Search for the cell housing the specified text and yield its [X, Y] center coordinate. 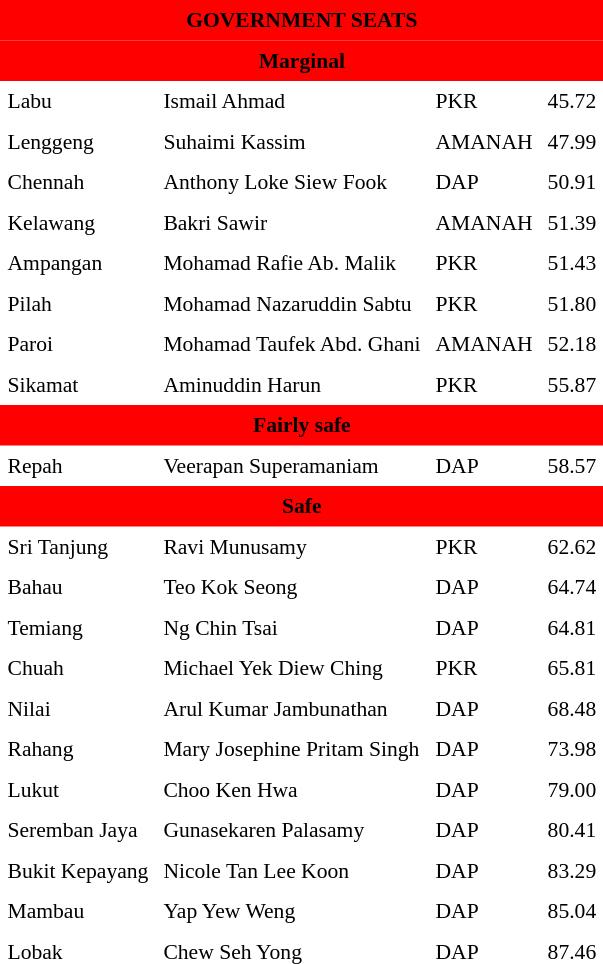
Lukut [78, 789]
Labu [78, 101]
Temiang [78, 627]
Mohamad Nazaruddin Sabtu [292, 303]
Bukit Kepayang [78, 870]
Ismail Ahmad [292, 101]
Michael Yek Diew Ching [292, 668]
Kelawang [78, 222]
Chuah [78, 668]
Sikamat [78, 384]
Repah [78, 465]
Gunasekaren Palasamy [292, 830]
Veerapan Superamaniam [292, 465]
Mambau [78, 911]
Teo Kok Seong [292, 587]
Ng Chin Tsai [292, 627]
Yap Yew Weng [292, 911]
Sri Tanjung [78, 546]
Suhaimi Kassim [292, 141]
Anthony Loke Siew Fook [292, 182]
Mohamad Taufek Abd. Ghani [292, 344]
Arul Kumar Jambunathan [292, 708]
Nicole Tan Lee Koon [292, 870]
Ravi Munusamy [292, 546]
Mohamad Rafie Ab. Malik [292, 263]
Bahau [78, 587]
Aminuddin Harun [292, 384]
Nilai [78, 708]
Bakri Sawir [292, 222]
Seremban Jaya [78, 830]
Paroi [78, 344]
Rahang [78, 749]
Ampangan [78, 263]
Pilah [78, 303]
Mary Josephine Pritam Singh [292, 749]
Lenggeng [78, 141]
Chennah [78, 182]
Choo Ken Hwa [292, 789]
